Locate the cell with the specified text and output its [X, Y] center coordinate. 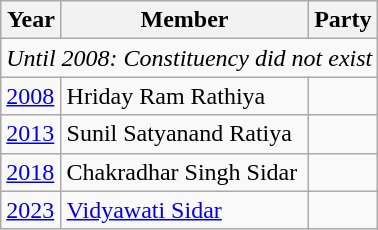
Until 2008: Constituency did not exist [190, 58]
2008 [31, 96]
Member [184, 20]
Chakradhar Singh Sidar [184, 172]
Vidyawati Sidar [184, 210]
2023 [31, 210]
Year [31, 20]
2018 [31, 172]
Sunil Satyanand Ratiya [184, 134]
Hriday Ram Rathiya [184, 96]
2013 [31, 134]
Party [343, 20]
